Find where the given text appears and provide that cell's center as [X, Y] coordinate. 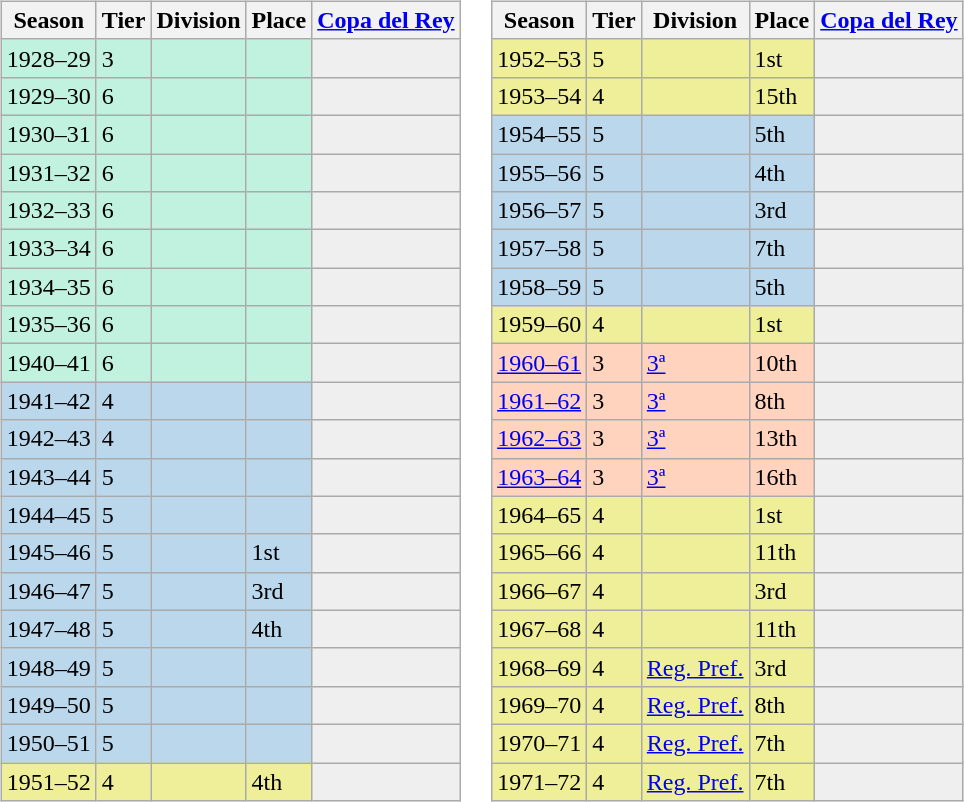
1950–51 [48, 743]
1971–72 [540, 781]
15th [782, 96]
1959–60 [540, 325]
1962–63 [540, 439]
1957–58 [540, 249]
1952–53 [540, 58]
1969–70 [540, 705]
1947–48 [48, 629]
1961–62 [540, 401]
1964–65 [540, 515]
1968–69 [540, 667]
1960–61 [540, 363]
1963–64 [540, 477]
1943–44 [48, 477]
1967–68 [540, 629]
1966–67 [540, 591]
1932–33 [48, 211]
1934–35 [48, 287]
16th [782, 477]
1951–52 [48, 781]
13th [782, 439]
1935–36 [48, 325]
1940–41 [48, 363]
1948–49 [48, 667]
1933–34 [48, 249]
1928–29 [48, 58]
10th [782, 363]
1941–42 [48, 401]
1970–71 [540, 743]
1955–56 [540, 173]
1954–55 [540, 134]
1945–46 [48, 553]
1944–45 [48, 515]
1958–59 [540, 287]
1965–66 [540, 553]
1949–50 [48, 705]
1946–47 [48, 591]
1929–30 [48, 96]
1942–43 [48, 439]
1953–54 [540, 96]
1956–57 [540, 211]
1931–32 [48, 173]
1930–31 [48, 134]
